Pinpoint the cell where the given text exists, returning its (x, y) midpoint coordinate. 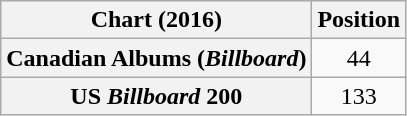
133 (359, 96)
Chart (2016) (156, 20)
44 (359, 58)
Canadian Albums (Billboard) (156, 58)
Position (359, 20)
US Billboard 200 (156, 96)
